Capture the cell that displays the provided text and extract its (X, Y) central coordinate. 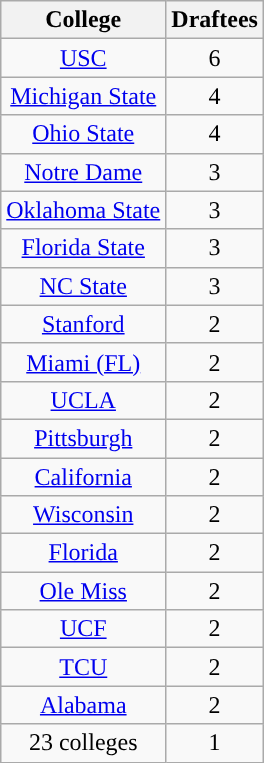
Draftees (215, 20)
TCU (84, 667)
Oklahoma State (84, 210)
Ole Miss (84, 591)
UCLA (84, 400)
Miami (FL) (84, 362)
Florida State (84, 248)
23 colleges (84, 743)
Pittsburgh (84, 438)
College (84, 20)
Notre Dame (84, 172)
California (84, 477)
Wisconsin (84, 515)
UCF (84, 629)
Alabama (84, 705)
Ohio State (84, 134)
NC State (84, 286)
6 (215, 58)
Michigan State (84, 96)
Florida (84, 553)
1 (215, 743)
Stanford (84, 324)
USC (84, 58)
